Provide the (X, Y) coordinate of the cell's center where the given text is located.  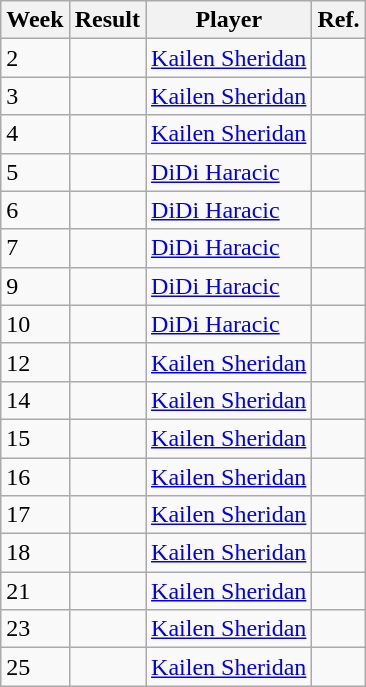
6 (35, 210)
16 (35, 477)
3 (35, 96)
Ref. (338, 20)
10 (35, 324)
7 (35, 248)
12 (35, 362)
18 (35, 553)
21 (35, 591)
2 (35, 58)
5 (35, 172)
Result (107, 20)
Week (35, 20)
23 (35, 629)
Player (229, 20)
14 (35, 400)
9 (35, 286)
25 (35, 667)
4 (35, 134)
15 (35, 438)
17 (35, 515)
